Search for the cell housing the specified text and yield its [X, Y] center coordinate. 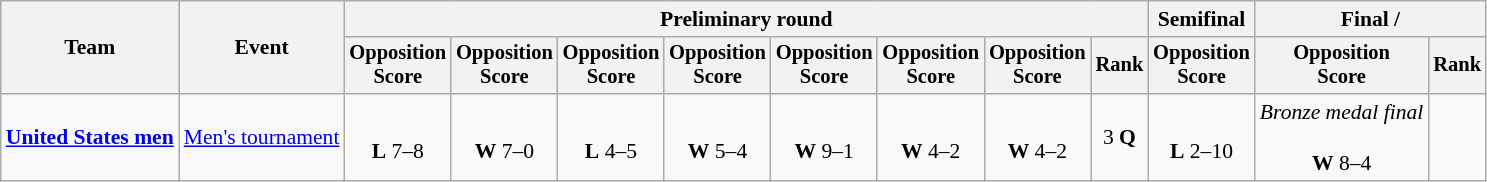
3 Q [1120, 138]
Semifinal [1202, 19]
United States men [90, 138]
Men's tournament [262, 138]
Final / [1370, 19]
Preliminary round [746, 19]
L 7–8 [398, 138]
L 2–10 [1202, 138]
L 4–5 [612, 138]
W 5–4 [718, 138]
Team [90, 48]
Bronze medal finalW 8–4 [1342, 138]
Event [262, 48]
W 9–1 [824, 138]
W 7–0 [504, 138]
